Pinpoint the cell where the given text exists, returning its [X, Y] midpoint coordinate. 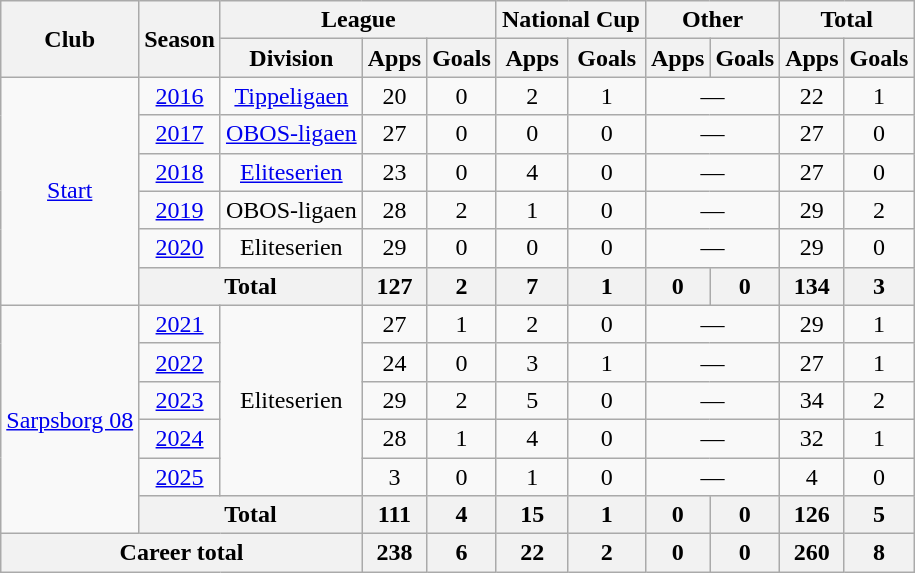
2021 [180, 324]
National Cup [570, 20]
111 [394, 515]
Club [70, 39]
6 [462, 553]
2018 [180, 172]
League [358, 20]
134 [812, 286]
Sarpsborg 08 [70, 419]
7 [532, 286]
2023 [180, 400]
2017 [180, 134]
Division [291, 58]
34 [812, 400]
126 [812, 515]
24 [394, 362]
2016 [180, 96]
2024 [180, 438]
Season [180, 39]
260 [812, 553]
2019 [180, 210]
20 [394, 96]
8 [879, 553]
23 [394, 172]
32 [812, 438]
Other [712, 20]
2025 [180, 477]
Tippeligaen [291, 96]
15 [532, 515]
2020 [180, 248]
127 [394, 286]
Start [70, 191]
2022 [180, 362]
Career total [182, 553]
238 [394, 553]
